Extract the (X, Y) coordinate from the center of the cell holding the provided text.  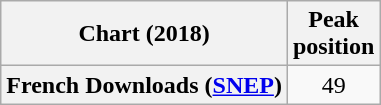
49 (333, 85)
French Downloads (SNEP) (144, 85)
Chart (2018) (144, 34)
Peakposition (333, 34)
